For the text-containing cell, return its midpoint in (x, y) coordinate format. 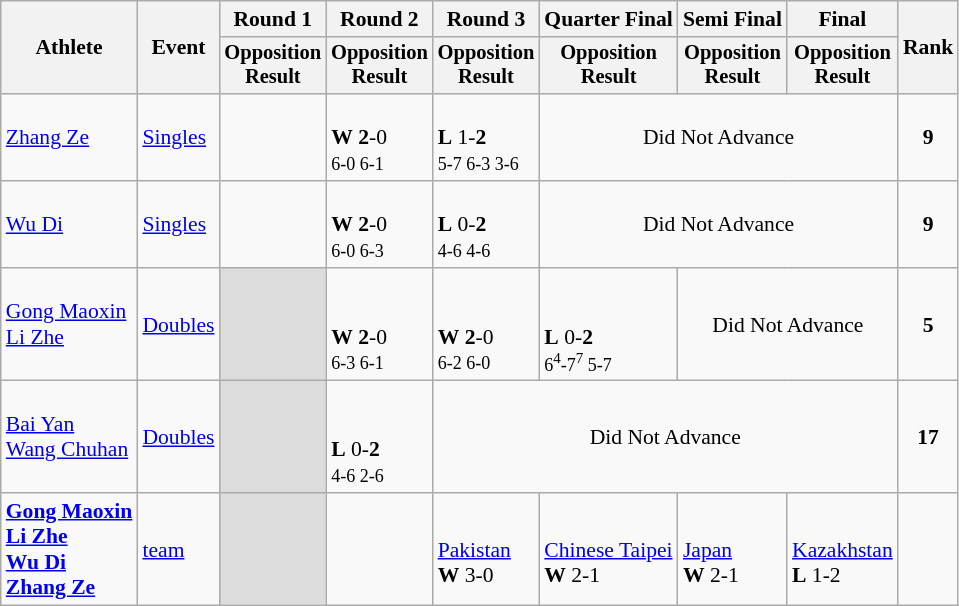
L 0-24-6 4-6 (486, 224)
W 2-06-0 6-1 (380, 138)
Quarter Final (608, 19)
W 2-06-0 6-3 (380, 224)
Event (178, 48)
Round 2 (380, 19)
Gong MaoxinLi ZheWu DiZhang Ze (70, 549)
W 2-06-2 6-0 (486, 325)
Round 3 (486, 19)
Round 1 (272, 19)
JapanW 2-1 (732, 549)
Gong MaoxinLi Zhe (70, 325)
team (178, 549)
Athlete (70, 48)
Rank (928, 48)
PakistanW 3-0 (486, 549)
W 2-06-3 6-1 (380, 325)
L 1-25-7 6-3 3-6 (486, 138)
L 0-24-6 2-6 (380, 437)
Wu Di (70, 224)
Chinese TaipeiW 2-1 (608, 549)
Zhang Ze (70, 138)
Bai YanWang Chuhan (70, 437)
Final (842, 19)
L 0-264-77 5-7 (608, 325)
17 (928, 437)
5 (928, 325)
KazakhstanL 1-2 (842, 549)
Semi Final (732, 19)
